Provide the [X, Y] coordinate of the cell's center where the given text is located.  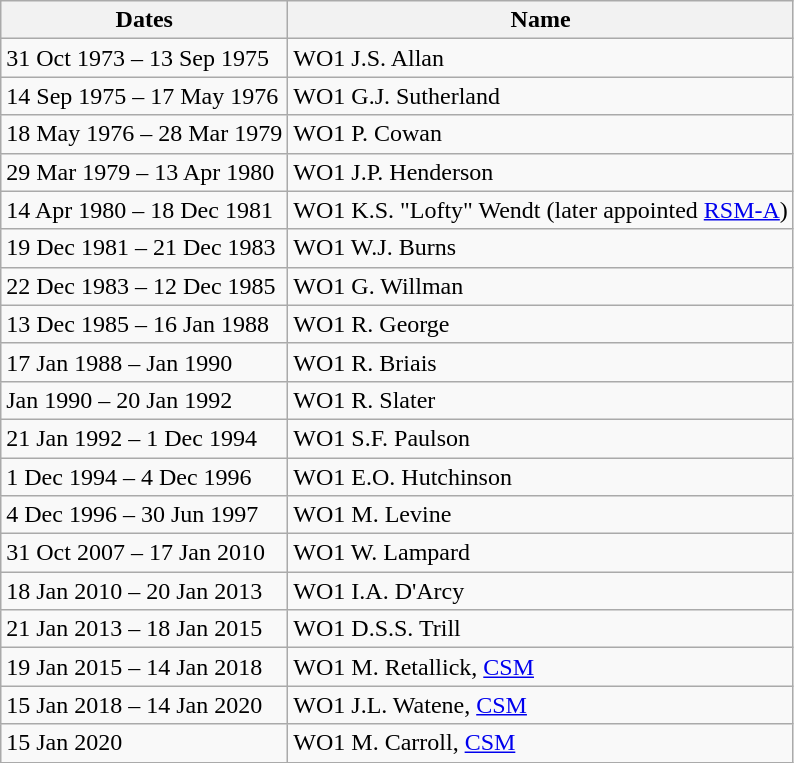
WO1 R. Briais [541, 362]
WO1 P. Cowan [541, 134]
15 Jan 2018 – 14 Jan 2020 [144, 705]
21 Jan 1992 – 1 Dec 1994 [144, 438]
WO1 R. Slater [541, 400]
WO1 G.J. Sutherland [541, 96]
Jan 1990 – 20 Jan 1992 [144, 400]
WO1 E.O. Hutchinson [541, 477]
WO1 W. Lampard [541, 553]
1 Dec 1994 – 4 Dec 1996 [144, 477]
29 Mar 1979 – 13 Apr 1980 [144, 172]
18 May 1976 – 28 Mar 1979 [144, 134]
WO1 I.A. D'Arcy [541, 591]
WO1 K.S. "Lofty" Wendt (later appointed RSM-A) [541, 210]
WO1 J.P. Henderson [541, 172]
31 Oct 1973 – 13 Sep 1975 [144, 58]
15 Jan 2020 [144, 743]
WO1 S.F. Paulson [541, 438]
21 Jan 2013 – 18 Jan 2015 [144, 629]
WO1 W.J. Burns [541, 248]
WO1 M. Retallick, CSM [541, 667]
Dates [144, 20]
WO1 J.L. Watene, CSM [541, 705]
WO1 G. Willman [541, 286]
WO1 M. Levine [541, 515]
22 Dec 1983 – 12 Dec 1985 [144, 286]
Name [541, 20]
13 Dec 1985 – 16 Jan 1988 [144, 324]
WO1 J.S. Allan [541, 58]
19 Jan 2015 – 14 Jan 2018 [144, 667]
14 Apr 1980 – 18 Dec 1981 [144, 210]
WO1 R. George [541, 324]
18 Jan 2010 – 20 Jan 2013 [144, 591]
17 Jan 1988 – Jan 1990 [144, 362]
4 Dec 1996 – 30 Jun 1997 [144, 515]
19 Dec 1981 – 21 Dec 1983 [144, 248]
WO1 M. Carroll, CSM [541, 743]
14 Sep 1975 – 17 May 1976 [144, 96]
31 Oct 2007 – 17 Jan 2010 [144, 553]
WO1 D.S.S. Trill [541, 629]
